Search for the cell housing the specified text and yield its [x, y] center coordinate. 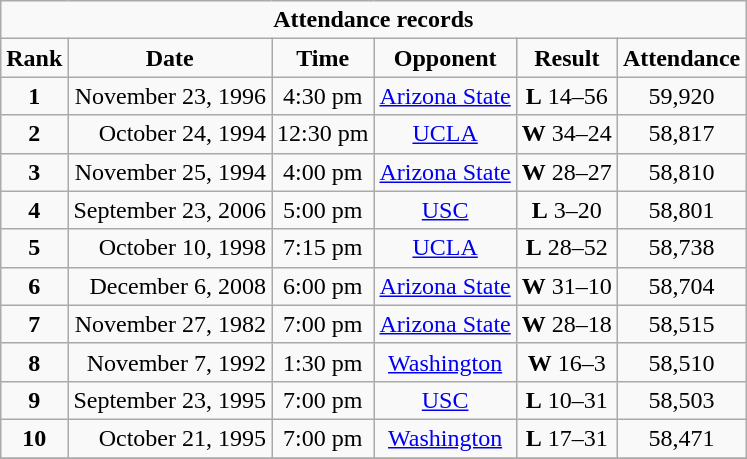
September 23, 1995 [170, 400]
3 [34, 172]
58,503 [681, 400]
December 6, 2008 [170, 286]
2 [34, 134]
W 31–10 [566, 286]
59,920 [681, 96]
Opponent [445, 58]
58,738 [681, 248]
1:30 pm [323, 362]
Rank [34, 58]
Attendance records [374, 20]
November 7, 1992 [170, 362]
6 [34, 286]
58,471 [681, 438]
5:00 pm [323, 210]
October 24, 1994 [170, 134]
November 27, 1982 [170, 324]
Date [170, 58]
November 25, 1994 [170, 172]
58,801 [681, 210]
L 10–31 [566, 400]
58,704 [681, 286]
9 [34, 400]
12:30 pm [323, 134]
L 14–56 [566, 96]
4:30 pm [323, 96]
58,817 [681, 134]
7 [34, 324]
W 16–3 [566, 362]
September 23, 2006 [170, 210]
58,515 [681, 324]
7:15 pm [323, 248]
58,810 [681, 172]
October 10, 1998 [170, 248]
1 [34, 96]
10 [34, 438]
W 28–18 [566, 324]
L 3–20 [566, 210]
October 21, 1995 [170, 438]
L 17–31 [566, 438]
6:00 pm [323, 286]
Result [566, 58]
L 28–52 [566, 248]
W 34–24 [566, 134]
5 [34, 248]
8 [34, 362]
W 28–27 [566, 172]
Attendance [681, 58]
4 [34, 210]
58,510 [681, 362]
4:00 pm [323, 172]
November 23, 1996 [170, 96]
Time [323, 58]
